Locate the cell with the specified text and output its (x, y) center coordinate. 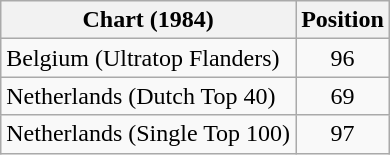
69 (343, 96)
96 (343, 58)
Netherlands (Dutch Top 40) (148, 96)
97 (343, 134)
Belgium (Ultratop Flanders) (148, 58)
Chart (1984) (148, 20)
Position (343, 20)
Netherlands (Single Top 100) (148, 134)
